Find where the given text appears and provide that cell's center as (X, Y) coordinate. 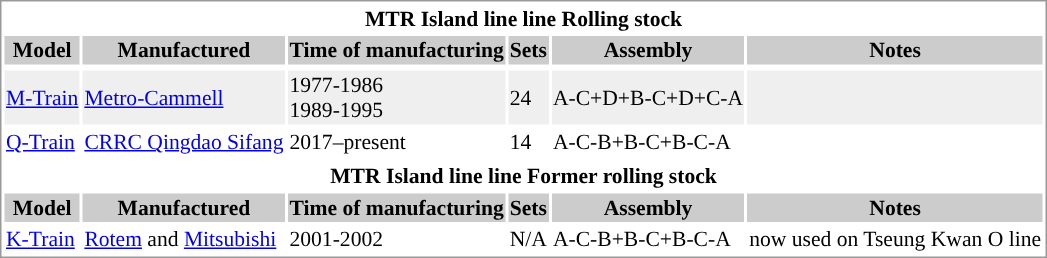
MTR Island line line Former rolling stock (523, 176)
MTR Island line line Rolling stock (523, 18)
1977-19861989-1995 (396, 97)
now used on Tseung Kwan O line (896, 239)
CRRC Qingdao Sifang (184, 142)
14 (528, 142)
Metro-Cammell (184, 97)
M-Train (42, 97)
N/A (528, 239)
24 (528, 97)
K-Train (42, 239)
2017–present (396, 142)
Rotem and Mitsubishi (184, 239)
A-C+D+B-C+D+C-A (648, 97)
Q-Train (42, 142)
2001-2002 (396, 239)
